Output the [X, Y] coordinate of the center of the cell containing the given text.  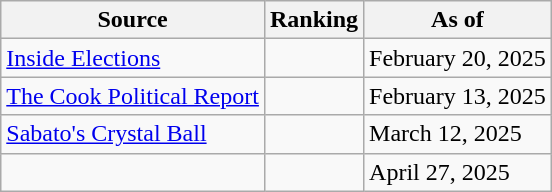
April 27, 2025 [458, 172]
Sabato's Crystal Ball [133, 134]
Source [133, 20]
February 20, 2025 [458, 58]
The Cook Political Report [133, 96]
As of [458, 20]
Inside Elections [133, 58]
March 12, 2025 [458, 134]
February 13, 2025 [458, 96]
Ranking [314, 20]
